Search for the cell housing the specified text and yield its [x, y] center coordinate. 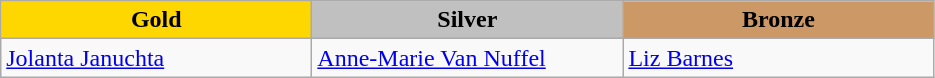
Jolanta Januchta [156, 58]
Liz Barnes [778, 58]
Gold [156, 20]
Bronze [778, 20]
Anne-Marie Van Nuffel [468, 58]
Silver [468, 20]
